Locate the cell with the specified text and output its (x, y) center coordinate. 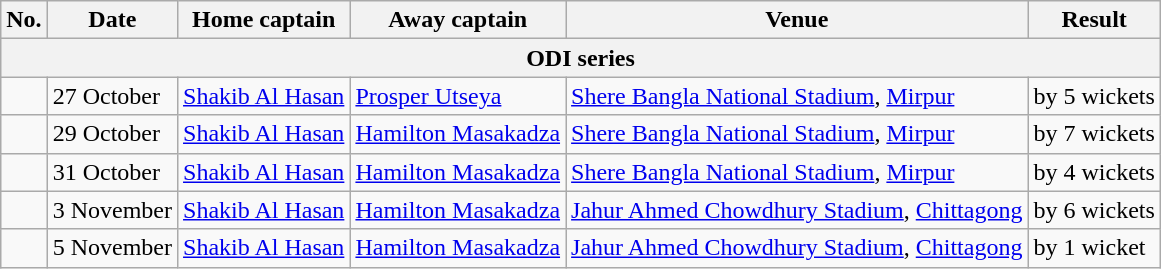
Prosper Utseya (458, 96)
Venue (797, 20)
3 November (112, 210)
by 1 wicket (1094, 248)
Away captain (458, 20)
5 November (112, 248)
No. (24, 20)
Home captain (264, 20)
Result (1094, 20)
Date (112, 20)
by 4 wickets (1094, 172)
27 October (112, 96)
by 6 wickets (1094, 210)
ODI series (581, 58)
29 October (112, 134)
by 5 wickets (1094, 96)
by 7 wickets (1094, 134)
31 October (112, 172)
